Pinpoint the cell where the given text exists, returning its [x, y] midpoint coordinate. 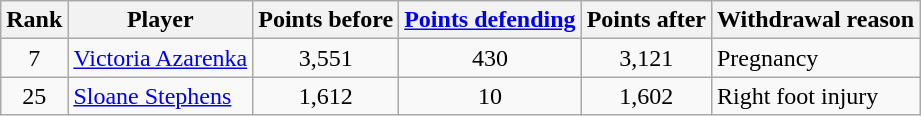
7 [34, 58]
3,551 [326, 58]
3,121 [646, 58]
Withdrawal reason [815, 20]
10 [490, 96]
Points defending [490, 20]
Points after [646, 20]
430 [490, 58]
1,612 [326, 96]
Sloane Stephens [160, 96]
Points before [326, 20]
Pregnancy [815, 58]
Rank [34, 20]
1,602 [646, 96]
Right foot injury [815, 96]
Victoria Azarenka [160, 58]
25 [34, 96]
Player [160, 20]
